Pinpoint the cell where the given text exists, returning its (X, Y) midpoint coordinate. 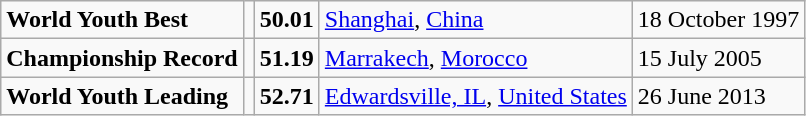
Marrakech, Morocco (476, 58)
26 June 2013 (718, 96)
Shanghai, China (476, 20)
52.71 (286, 96)
50.01 (286, 20)
15 July 2005 (718, 58)
51.19 (286, 58)
World Youth Leading (122, 96)
18 October 1997 (718, 20)
Edwardsville, IL, United States (476, 96)
Championship Record (122, 58)
World Youth Best (122, 20)
